Return the [x, y] coordinate for the center point of the cell that contains the specified text.  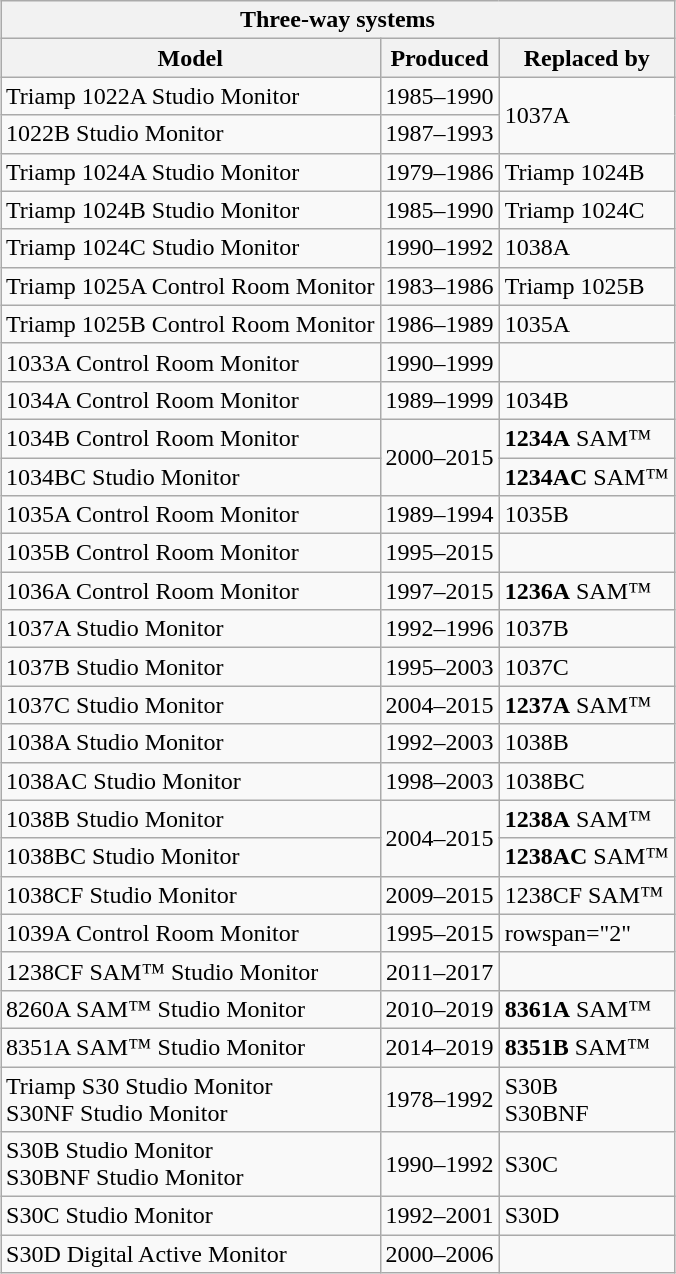
1038AC Studio Monitor [190, 781]
Triamp 1025B [586, 286]
1037A [586, 115]
1035A Control Room Monitor [190, 515]
S30C [586, 1164]
1978–1992 [440, 1098]
1998–2003 [440, 781]
1234A SAM™ [586, 438]
S30D [586, 1216]
1039A Control Room Monitor [190, 933]
1033A Control Room Monitor [190, 362]
1995–2003 [440, 667]
rowspan="2" [586, 933]
1238CF SAM™ Studio Monitor [190, 971]
1037B [586, 629]
1022B Studio Monitor [190, 134]
Triamp 1024B [586, 172]
1038B [586, 743]
1237A SAM™ [586, 705]
1234AC SAM™ [586, 477]
Triamp 1024C Studio Monitor [190, 248]
1979–1986 [440, 172]
2000–2015 [440, 457]
1038A [586, 248]
2014–2019 [440, 1047]
1986–1989 [440, 324]
8260A SAM™ Studio Monitor [190, 1009]
8351B SAM™ [586, 1047]
1037C [586, 667]
Triamp 1024C [586, 210]
S30BS30BNF [586, 1098]
Triamp 1025A Control Room Monitor [190, 286]
S30C Studio Monitor [190, 1216]
1035A [586, 324]
1038CF Studio Monitor [190, 895]
8351A SAM™ Studio Monitor [190, 1047]
1037A Studio Monitor [190, 629]
Triamp 1025B Control Room Monitor [190, 324]
1034A Control Room Monitor [190, 400]
1037C Studio Monitor [190, 705]
1992–2001 [440, 1216]
1034B Control Room Monitor [190, 438]
1989–1999 [440, 400]
2009–2015 [440, 895]
1035B [586, 515]
1238CF SAM™ [586, 895]
1238A SAM™ [586, 819]
1236A SAM™ [586, 591]
Triamp 1024A Studio Monitor [190, 172]
Replaced by [586, 58]
Triamp 1022A Studio Monitor [190, 96]
2000–2006 [440, 1254]
1036A Control Room Monitor [190, 591]
S30B Studio MonitorS30BNF Studio Monitor [190, 1164]
1992–2003 [440, 743]
Produced [440, 58]
1034BC Studio Monitor [190, 477]
1035B Control Room Monitor [190, 553]
1038BC [586, 781]
1238AC SAM™ [586, 857]
Triamp S30 Studio MonitorS30NF Studio Monitor [190, 1098]
1992–1996 [440, 629]
1034B [586, 400]
1038B Studio Monitor [190, 819]
Triamp 1024B Studio Monitor [190, 210]
S30D Digital Active Monitor [190, 1254]
2010–2019 [440, 1009]
1983–1986 [440, 286]
1990–1999 [440, 362]
1038BC Studio Monitor [190, 857]
Three-way systems [337, 20]
1997–2015 [440, 591]
2011–2017 [440, 971]
8361A SAM™ [586, 1009]
Model [190, 58]
1037B Studio Monitor [190, 667]
1987–1993 [440, 134]
1989–1994 [440, 515]
1038A Studio Monitor [190, 743]
